Find where the given text appears and provide that cell's center as (X, Y) coordinate. 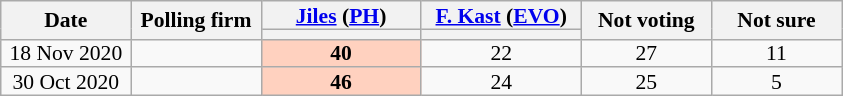
Not voting (646, 20)
27 (646, 53)
40 (341, 53)
5 (776, 82)
18 Nov 2020 (66, 53)
11 (776, 53)
Date (66, 20)
22 (501, 53)
Not sure (776, 20)
24 (501, 82)
25 (646, 82)
Polling firm (196, 20)
Jiles (PH) (341, 15)
46 (341, 82)
F. Kast (EVO) (501, 15)
30 Oct 2020 (66, 82)
